From the cell containing the given text, extract its center point as (X, Y) coordinate. 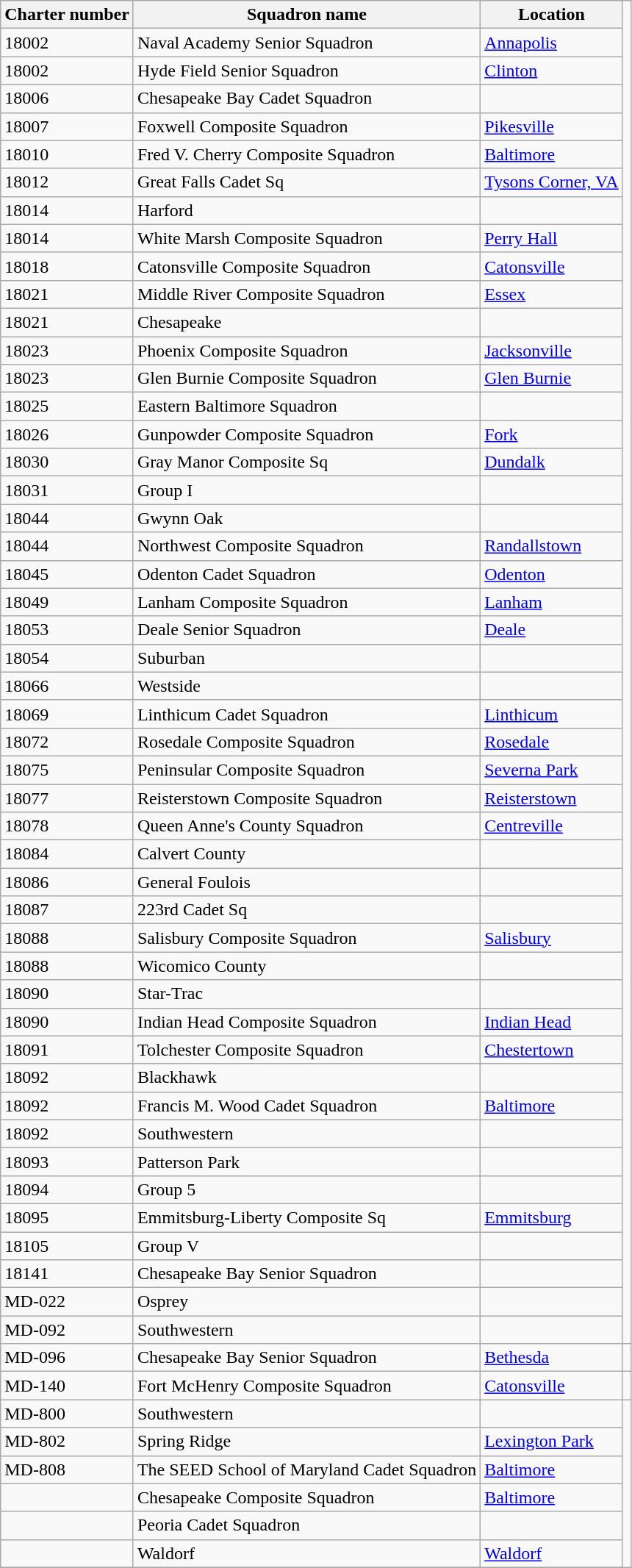
Group 5 (306, 1189)
MD-808 (68, 1469)
Blackhawk (306, 1078)
18010 (68, 154)
18087 (68, 910)
Lexington Park (552, 1442)
Rosedale Composite Squadron (306, 742)
18026 (68, 434)
Peoria Cadet Squadron (306, 1525)
Spring Ridge (306, 1442)
18093 (68, 1161)
Squadron name (306, 15)
Centreville (552, 826)
Dundalk (552, 462)
18141 (68, 1274)
18091 (68, 1050)
Chesapeake Composite Squadron (306, 1497)
Reisterstown Composite Squadron (306, 798)
Indian Head (552, 1022)
18045 (68, 574)
18105 (68, 1246)
Salisbury Composite Squadron (306, 938)
Tysons Corner, VA (552, 182)
Great Falls Cadet Sq (306, 182)
Indian Head Composite Squadron (306, 1022)
18069 (68, 714)
18095 (68, 1217)
Location (552, 15)
Annapolis (552, 43)
MD-022 (68, 1302)
Westside (306, 686)
MD-096 (68, 1358)
Eastern Baltimore Squadron (306, 407)
Linthicum (552, 714)
18025 (68, 407)
Harford (306, 210)
Gray Manor Composite Sq (306, 462)
Patterson Park (306, 1161)
General Foulois (306, 882)
MD-802 (68, 1442)
Odenton (552, 574)
18053 (68, 630)
Gunpowder Composite Squadron (306, 434)
Deale (552, 630)
Group V (306, 1246)
Fork (552, 434)
Reisterstown (552, 798)
Rosedale (552, 742)
Phoenix Composite Squadron (306, 351)
18018 (68, 266)
18006 (68, 99)
18066 (68, 686)
Fred V. Cherry Composite Squadron (306, 154)
18007 (68, 126)
18049 (68, 602)
Catonsville Composite Squadron (306, 266)
Tolchester Composite Squadron (306, 1050)
Calvert County (306, 854)
18086 (68, 882)
Linthicum Cadet Squadron (306, 714)
Naval Academy Senior Squadron (306, 43)
Suburban (306, 658)
Foxwell Composite Squadron (306, 126)
Middle River Composite Squadron (306, 294)
Chesapeake Bay Cadet Squadron (306, 99)
18075 (68, 770)
18077 (68, 798)
Severna Park (552, 770)
18012 (68, 182)
Chestertown (552, 1050)
18054 (68, 658)
Osprey (306, 1302)
Glen Burnie Composite Squadron (306, 379)
Northwest Composite Squadron (306, 546)
Perry Hall (552, 238)
18094 (68, 1189)
MD-092 (68, 1330)
Charter number (68, 15)
Francis M. Wood Cadet Squadron (306, 1106)
Deale Senior Squadron (306, 630)
Wicomico County (306, 966)
18078 (68, 826)
18030 (68, 462)
Clinton (552, 71)
Star-Trac (306, 994)
Jacksonville (552, 351)
18072 (68, 742)
Bethesda (552, 1358)
18031 (68, 490)
Randallstown (552, 546)
Lanham (552, 602)
White Marsh Composite Squadron (306, 238)
Gwynn Oak (306, 518)
Chesapeake (306, 322)
223rd Cadet Sq (306, 910)
The SEED School of Maryland Cadet Squadron (306, 1469)
Salisbury (552, 938)
Group I (306, 490)
Pikesville (552, 126)
18084 (68, 854)
Lanham Composite Squadron (306, 602)
Emmitsburg (552, 1217)
Fort McHenry Composite Squadron (306, 1386)
Hyde Field Senior Squadron (306, 71)
Odenton Cadet Squadron (306, 574)
MD-140 (68, 1386)
Emmitsburg-Liberty Composite Sq (306, 1217)
MD-800 (68, 1414)
Glen Burnie (552, 379)
Queen Anne's County Squadron (306, 826)
Essex (552, 294)
Peninsular Composite Squadron (306, 770)
